From the cell containing the given text, extract its center point as [x, y] coordinate. 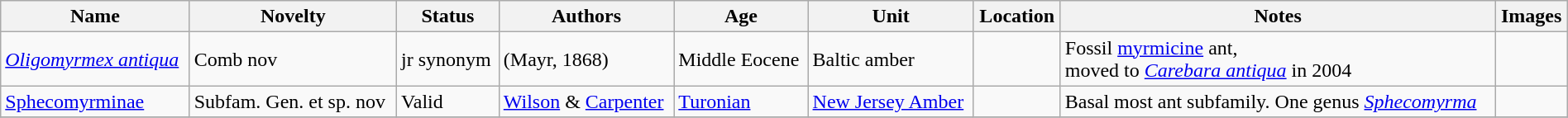
New Jersey Amber [891, 101]
Comb nov [293, 59]
Fossil myrmicine ant, moved to Carebara antiqua in 2004 [1278, 59]
Authors [586, 17]
jr synonym [448, 59]
Location [1017, 17]
Wilson & Carpenter [586, 101]
Oligomyrmex antiqua [95, 59]
Name [95, 17]
Novelty [293, 17]
Turonian [741, 101]
Middle Eocene [741, 59]
(Mayr, 1868) [586, 59]
Sphecomyrminae [95, 101]
Images [1532, 17]
Baltic amber [891, 59]
Valid [448, 101]
Age [741, 17]
Basal most ant subfamily. One genus Sphecomyrma [1278, 101]
Notes [1278, 17]
Unit [891, 17]
Subfam. Gen. et sp. nov [293, 101]
Status [448, 17]
